Return (x, y) of the center of cell containing provided text 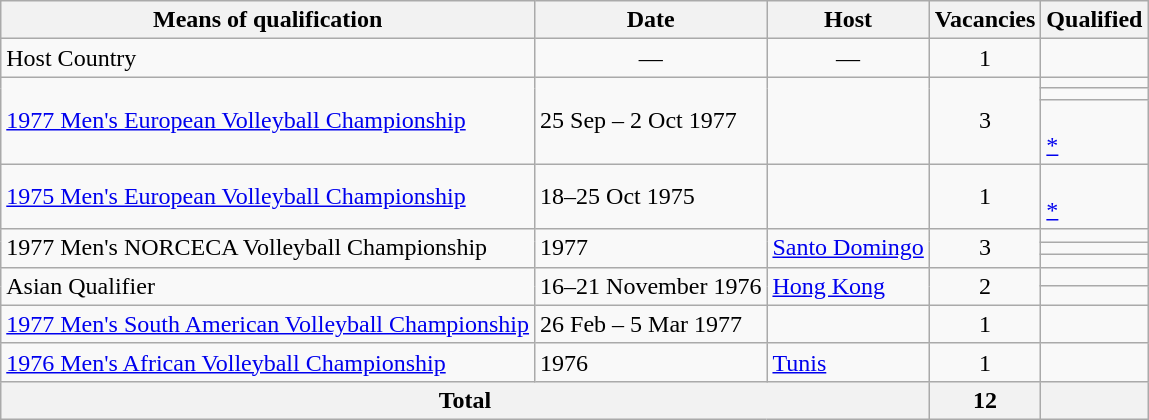
Tunis (848, 362)
Means of qualification (268, 20)
1976 (651, 362)
18–25 Oct 1975 (651, 196)
Date (651, 20)
12 (985, 400)
26 Feb – 5 Mar 1977 (651, 324)
25 Sep – 2 Oct 1977 (651, 120)
Qualified (1094, 20)
Santo Domingo (848, 248)
Total (466, 400)
2 (985, 286)
— (651, 58)
1975 Men's European Volleyball Championship (268, 196)
Vacancies (985, 20)
1977 Men's NORCECA Volleyball Championship (268, 248)
Hong Kong (848, 286)
Host (848, 20)
Asian Qualifier (268, 286)
― (848, 58)
1977 (651, 248)
Host Country (268, 58)
1977 Men's European Volleyball Championship (268, 120)
16–21 November 1976 (651, 286)
1977 Men's South American Volleyball Championship (268, 324)
1976 Men's African Volleyball Championship (268, 362)
